Determine the (x, y) coordinate at the center of the cell enclosing the given text.  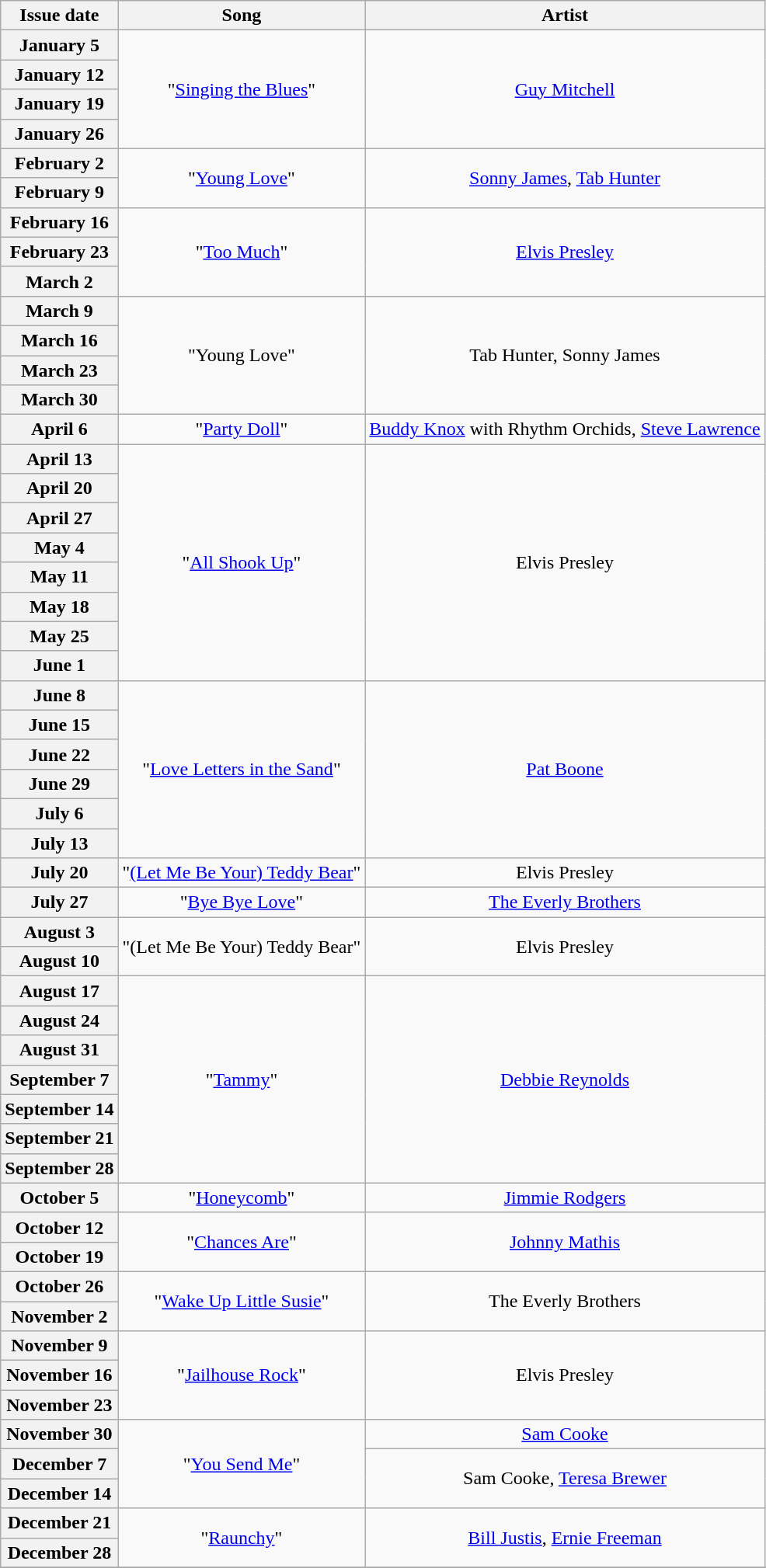
Pat Boone (565, 769)
December 28 (59, 1552)
Debbie Reynolds (565, 1080)
"You Send Me" (242, 1464)
August 24 (59, 1020)
May 18 (59, 607)
"Bye Bye Love" (242, 902)
February 2 (59, 163)
June 29 (59, 784)
March 2 (59, 281)
"Too Much" (242, 252)
July 13 (59, 843)
November 2 (59, 1316)
"Wake Up Little Susie" (242, 1301)
June 22 (59, 754)
Guy Mitchell (565, 89)
January 5 (59, 45)
November 23 (59, 1405)
June 15 (59, 725)
December 21 (59, 1523)
Tab Hunter, Sonny James (565, 355)
September 14 (59, 1109)
"All Shook Up" (242, 562)
"Tammy" (242, 1080)
Johnny Mathis (565, 1242)
Jimmie Rodgers (565, 1198)
Buddy Knox with Rhythm Orchids, Steve Lawrence (565, 429)
March 16 (59, 340)
February 16 (59, 222)
August 31 (59, 1050)
February 9 (59, 193)
August 10 (59, 961)
September 7 (59, 1080)
"Singing the Blues" (242, 89)
November 16 (59, 1375)
Artist (565, 16)
"Chances Are" (242, 1242)
Bill Justis, Ernie Freeman (565, 1538)
April 6 (59, 429)
September 21 (59, 1139)
"Raunchy" (242, 1538)
June 1 (59, 666)
October 26 (59, 1286)
October 12 (59, 1227)
January 12 (59, 75)
Sonny James, Tab Hunter (565, 178)
November 9 (59, 1346)
January 19 (59, 104)
September 28 (59, 1168)
May 4 (59, 548)
January 26 (59, 134)
"Jailhouse Rock" (242, 1375)
April 20 (59, 488)
"Party Doll" (242, 429)
Sam Cooke (565, 1434)
Issue date (59, 16)
June 8 (59, 695)
"Honeycomb" (242, 1198)
February 23 (59, 252)
April 13 (59, 459)
April 27 (59, 518)
November 30 (59, 1434)
July 27 (59, 902)
March 9 (59, 311)
May 11 (59, 577)
March 30 (59, 400)
July 20 (59, 873)
October 5 (59, 1198)
December 14 (59, 1493)
October 19 (59, 1257)
"Love Letters in the Sand" (242, 769)
August 3 (59, 932)
August 17 (59, 991)
December 7 (59, 1464)
Sam Cooke, Teresa Brewer (565, 1479)
March 23 (59, 370)
July 6 (59, 813)
May 25 (59, 636)
Song (242, 16)
